From the cell containing the given text, extract its center point as (x, y) coordinate. 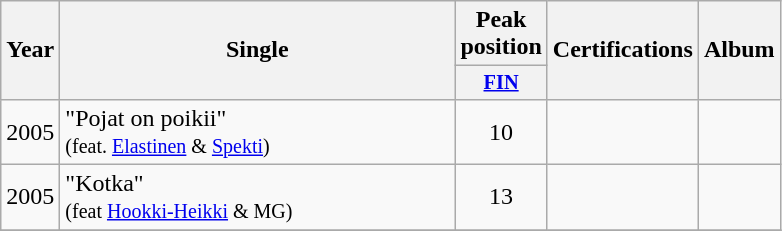
Album (739, 50)
Single (258, 50)
Peak position (501, 34)
"Kotka" (feat Hookki-Heikki & MG) (258, 198)
"Pojat on poikii" (feat. Elastinen & Spekti) (258, 132)
10 (501, 132)
Year (30, 50)
13 (501, 198)
Certifications (622, 50)
FIN (501, 83)
